Determine the (x, y) coordinate at the center of the cell enclosing the given text.  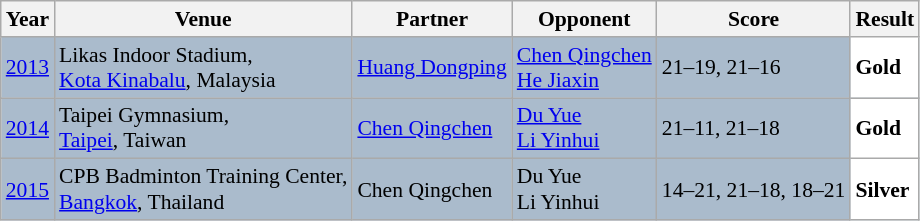
21–11, 21–18 (754, 128)
Year (28, 19)
Likas Indoor Stadium,Kota Kinabalu, Malaysia (203, 68)
14–21, 21–18, 18–21 (754, 190)
CPB Badminton Training Center,Bangkok, Thailand (203, 190)
Venue (203, 19)
Partner (432, 19)
2013 (28, 68)
Opponent (584, 19)
21–19, 21–16 (754, 68)
Result (884, 19)
2015 (28, 190)
2014 (28, 128)
Taipei Gymnasium,Taipei, Taiwan (203, 128)
Huang Dongping (432, 68)
Score (754, 19)
Chen Qingchen He Jiaxin (584, 68)
Silver (884, 190)
